Locate the cell with the specified text and output its [X, Y] center coordinate. 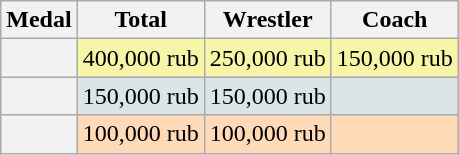
400,000 rub [140, 58]
Total [140, 20]
Wrestler [268, 20]
Coach [394, 20]
Medal [39, 20]
250,000 rub [268, 58]
